Detect which cell encompasses the target text, then output its [X, Y] center coordinate. 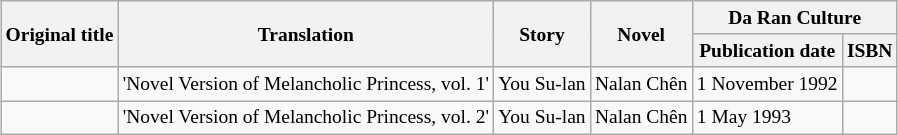
Original title [60, 34]
1 May 1993 [767, 118]
Novel [641, 34]
1 November 1992 [767, 84]
'Novel Version of Melancholic Princess, vol. 1' [306, 84]
ISBN [870, 50]
Story [542, 34]
Publication date [767, 50]
Da Ran Culture [794, 18]
'Novel Version of Melancholic Princess, vol. 2' [306, 118]
Translation [306, 34]
